Pinpoint the cell where the given text exists, returning its (X, Y) midpoint coordinate. 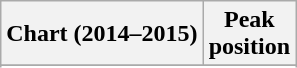
Chart (2014–2015) (102, 34)
Peakposition (249, 34)
